Identify which cell holds the provided text, then report its (x, y) central coordinate. 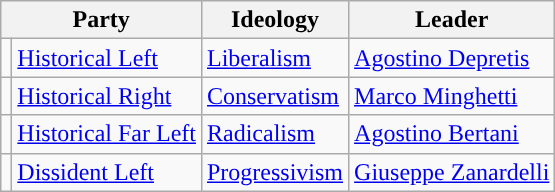
Party (102, 20)
Leader (452, 20)
Liberalism (274, 58)
Agostino Depretis (452, 58)
Agostino Bertani (452, 134)
Ideology (274, 20)
Historical Far Left (107, 134)
Historical Right (107, 96)
Giuseppe Zanardelli (452, 172)
Radicalism (274, 134)
Dissident Left (107, 172)
Conservatism (274, 96)
Historical Left (107, 58)
Marco Minghetti (452, 96)
Progressivism (274, 172)
